Scan for the cell matching the given text and deliver its [X, Y] coordinate at center. 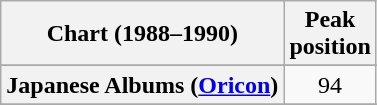
Chart (1988–1990) [142, 34]
Japanese Albums (Oricon) [142, 85]
94 [330, 85]
Peakposition [330, 34]
